Capture the cell that displays the provided text and extract its (X, Y) central coordinate. 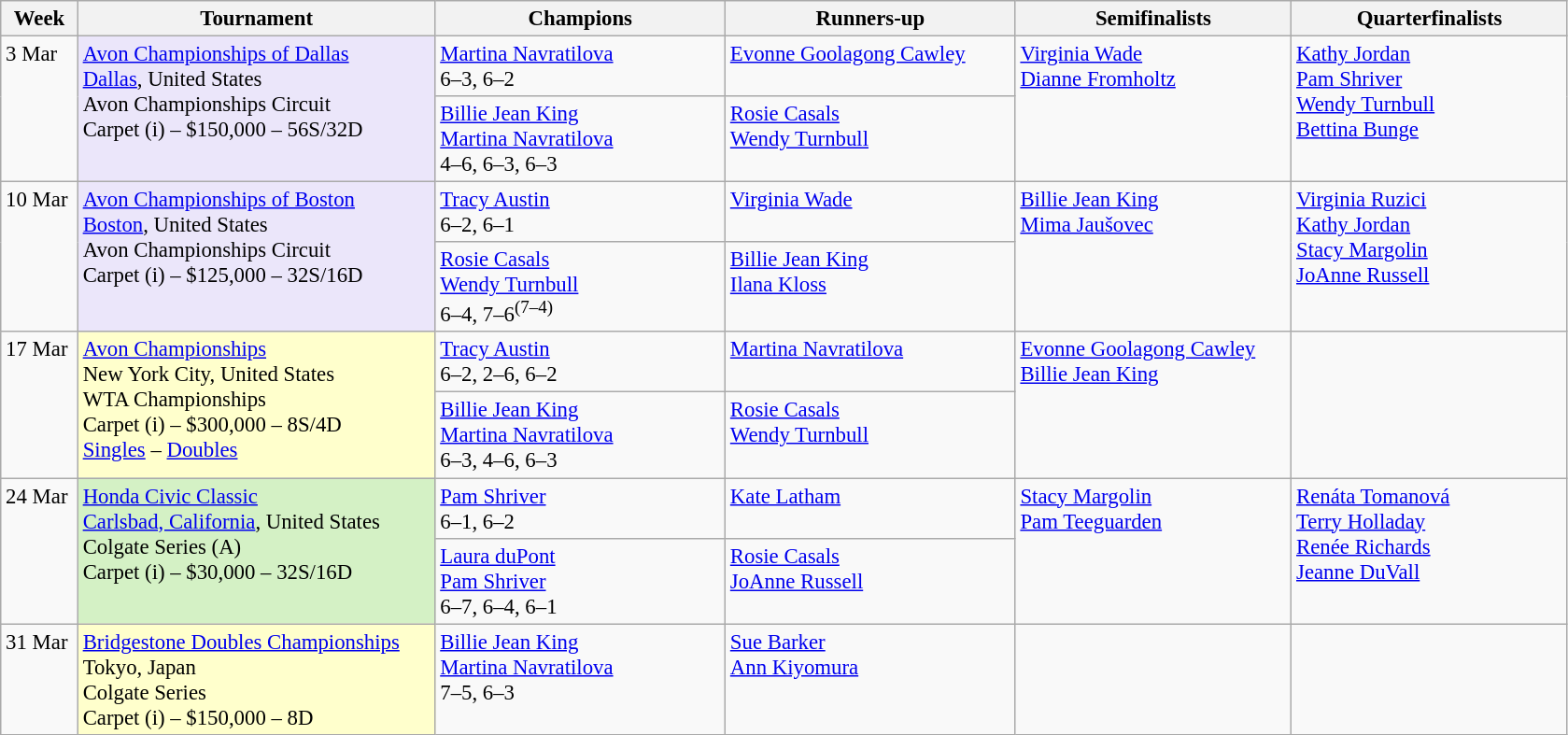
Stacy Margolin Pam Teeguarden (1153, 551)
Billie Jean King Martina Navratilova 6–3, 4–6, 6–3 (581, 435)
Bridgestone Doubles Championships Tokyo, JapanColgate SeriesCarpet (i) – $150,000 – 8D (256, 680)
31 Mar (39, 680)
Virginia Ruzici Kathy Jordan Stacy Margolin JoAnne Russell (1430, 258)
Tracy Austin6–2, 6–1 (581, 213)
Billie Jean King Ilana Kloss (870, 287)
Sue Barker Ann Kiyomura (870, 680)
3 Mar (39, 109)
Virginia Wade Dianne Fromholtz (1153, 109)
Rosie Casals Wendy Turnbull 6–4, 7–6(7–4) (581, 287)
24 Mar (39, 551)
Runners-up (870, 19)
10 Mar (39, 258)
Honda Civic Classic Carlsbad, California, United StatesColgate Series (A)Carpet (i) – $30,000 – 32S/16D (256, 551)
Martina Navratilova6–3, 6–2 (581, 67)
Laura duPont Pam Shriver 6–7, 6–4, 6–1 (581, 581)
Evonne Goolagong Cawley Billie Jean King (1153, 405)
Billie Jean King Martina Navratilova 4–6, 6–3, 6–3 (581, 139)
Pam Shriver6–1, 6–2 (581, 508)
Semifinalists (1153, 19)
Tournament (256, 19)
Quarterfinalists (1430, 19)
Martina Navratilova (870, 362)
Billie Jean King Martina Navratilova 7–5, 6–3 (581, 680)
Avon Championships of Dallas Dallas, United StatesAvon Championships CircuitCarpet (i) – $150,000 – 56S/32D (256, 109)
17 Mar (39, 405)
Billie Jean King Mima Jaušovec (1153, 258)
Evonne Goolagong Cawley (870, 67)
Avon Championships of Boston Boston, United StatesAvon Championships CircuitCarpet (i) – $125,000 – 32S/16D (256, 258)
Kathy Jordan Pam Shriver Wendy Turnbull Bettina Bunge (1430, 109)
Kate Latham (870, 508)
Virginia Wade (870, 213)
Champions (581, 19)
Tracy Austin 6–2, 2–6, 6–2 (581, 362)
Week (39, 19)
Avon Championships New York City, United StatesWTA ChampionshipsCarpet (i) – $300,000 – 8S/4D Singles – Doubles (256, 405)
Renáta Tomanová Terry Holladay Renée Richards Jeanne DuVall (1430, 551)
Rosie Casals JoAnne Russell (870, 581)
